Capture the cell that displays the provided text and extract its (x, y) central coordinate. 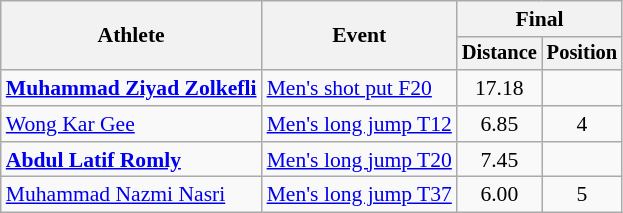
4 (582, 124)
Men's long jump T20 (360, 160)
5 (582, 195)
Muhammad Nazmi Nasri (132, 195)
Men's long jump T12 (360, 124)
Position (582, 54)
Men's shot put F20 (360, 88)
Final (540, 19)
Abdul Latif Romly (132, 160)
Men's long jump T37 (360, 195)
Wong Kar Gee (132, 124)
Muhammad Ziyad Zolkefli (132, 88)
17.18 (500, 88)
Athlete (132, 36)
Event (360, 36)
Distance (500, 54)
6.00 (500, 195)
7.45 (500, 160)
6.85 (500, 124)
